Output the (x, y) coordinate of the center of the cell containing the given text.  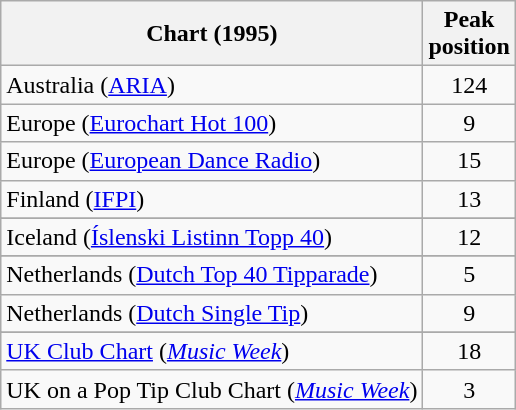
Finland (IFPI) (212, 199)
Australia (ARIA) (212, 85)
3 (469, 389)
UK Club Chart (Music Week) (212, 351)
124 (469, 85)
Europe (Eurochart Hot 100) (212, 123)
12 (469, 237)
Europe (European Dance Radio) (212, 161)
Chart (1995) (212, 34)
13 (469, 199)
18 (469, 351)
Netherlands (Dutch Single Tip) (212, 313)
Peakposition (469, 34)
Iceland (Íslenski Listinn Topp 40) (212, 237)
15 (469, 161)
UK on a Pop Tip Club Chart (Music Week) (212, 389)
Netherlands (Dutch Top 40 Tipparade) (212, 275)
5 (469, 275)
